Determine the [x, y] coordinate at the center of the cell enclosing the given text.  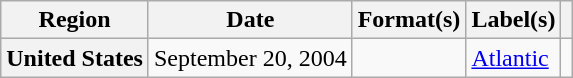
September 20, 2004 [250, 58]
United States [75, 58]
Region [75, 20]
Date [250, 20]
Label(s) [514, 20]
Format(s) [409, 20]
Atlantic [514, 58]
